Pinpoint the cell where the given text exists, returning its (X, Y) midpoint coordinate. 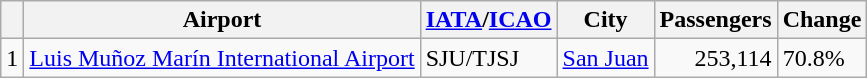
IATA/ICAO (488, 20)
San Juan (606, 58)
70.8% (822, 58)
SJU/TJSJ (488, 58)
Luis Muñoz Marín International Airport (222, 58)
Airport (222, 20)
1 (12, 58)
Change (822, 20)
Passengers (716, 20)
City (606, 20)
253,114 (716, 58)
